For the text-containing cell, return its midpoint in (X, Y) coordinate format. 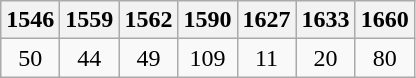
1633 (326, 20)
49 (148, 58)
50 (30, 58)
109 (208, 58)
44 (90, 58)
1562 (148, 20)
1590 (208, 20)
1660 (384, 20)
1559 (90, 20)
20 (326, 58)
1627 (266, 20)
80 (384, 58)
1546 (30, 20)
11 (266, 58)
